Locate the cell with the specified text and output its [x, y] center coordinate. 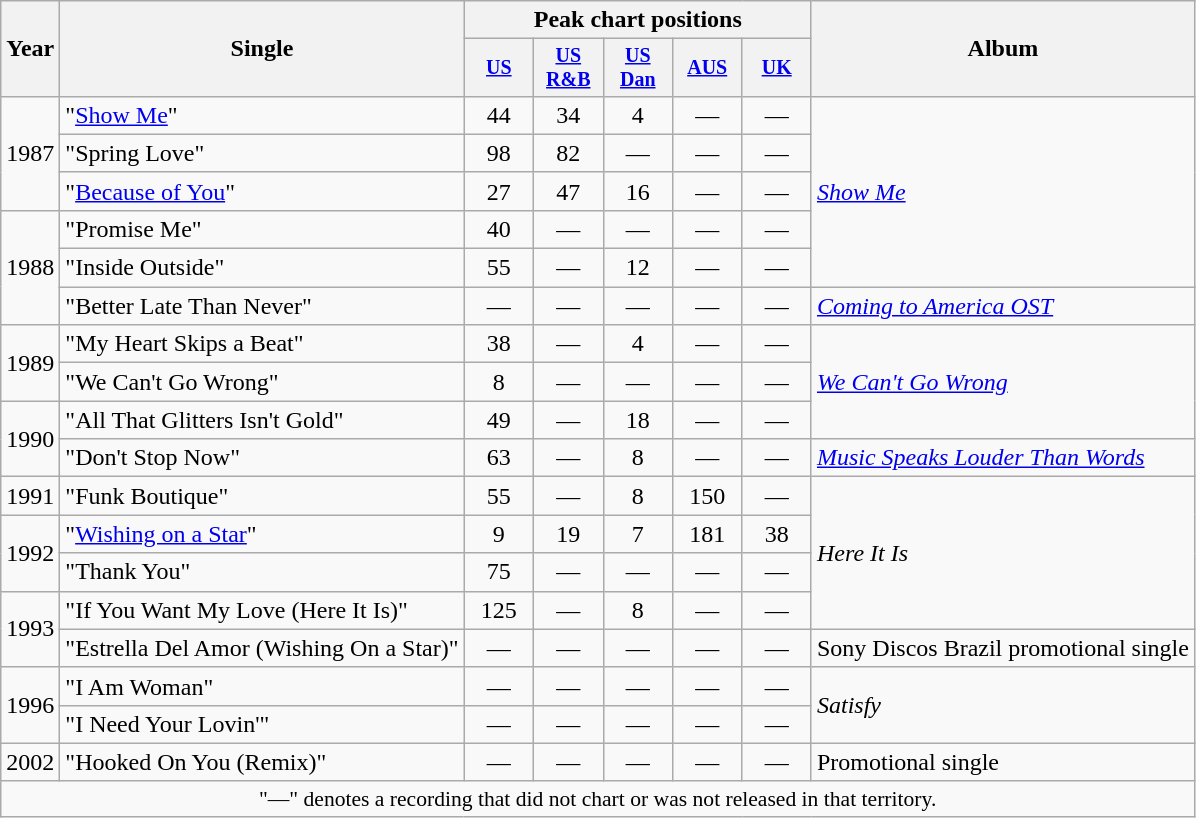
125 [498, 610]
"Better Late Than Never" [262, 306]
7 [638, 534]
1988 [30, 267]
"If You Want My Love (Here It Is)" [262, 610]
Single [262, 49]
47 [568, 191]
Satisfy [1002, 705]
49 [498, 420]
44 [498, 115]
"Inside Outside" [262, 268]
"My Heart Skips a Beat" [262, 344]
"Because of You" [262, 191]
2002 [30, 762]
19 [568, 534]
USR&B [568, 68]
"Thank You" [262, 572]
Peak chart positions [638, 20]
Music Speaks Louder Than Words [1002, 458]
Show Me [1002, 191]
12 [638, 268]
Promotional single [1002, 762]
"Estrella Del Amor (Wishing On a Star)" [262, 648]
40 [498, 229]
1992 [30, 553]
USDan [638, 68]
UK [776, 68]
"Funk Boutique" [262, 496]
1987 [30, 153]
75 [498, 572]
"—" denotes a recording that did not chart or was not released in that territory. [598, 799]
150 [706, 496]
We Can't Go Wrong [1002, 382]
"I Need Your Lovin'" [262, 724]
98 [498, 153]
"I Am Woman" [262, 686]
Year [30, 49]
16 [638, 191]
US [498, 68]
1989 [30, 363]
18 [638, 420]
"Wishing on a Star" [262, 534]
"Spring Love" [262, 153]
1996 [30, 705]
34 [568, 115]
82 [568, 153]
"Don't Stop Now" [262, 458]
"We Can't Go Wrong" [262, 382]
"Hooked On You (Remix)" [262, 762]
Album [1002, 49]
181 [706, 534]
Coming to America OST [1002, 306]
1990 [30, 439]
AUS [706, 68]
Here It Is [1002, 553]
9 [498, 534]
"Promise Me" [262, 229]
1991 [30, 496]
"All That Glitters Isn't Gold" [262, 420]
63 [498, 458]
"Show Me" [262, 115]
1993 [30, 629]
Sony Discos Brazil promotional single [1002, 648]
27 [498, 191]
